Pinpoint the cell where the given text exists, returning its (x, y) midpoint coordinate. 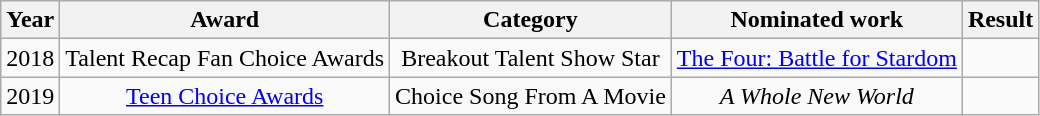
Breakout Talent Show Star (531, 58)
Year (30, 20)
Category (531, 20)
Award (225, 20)
Choice Song From A Movie (531, 96)
Teen Choice Awards (225, 96)
Nominated work (816, 20)
The Four: Battle for Stardom (816, 58)
Result (1000, 20)
A Whole New World (816, 96)
2019 (30, 96)
2018 (30, 58)
Talent Recap Fan Choice Awards (225, 58)
